Capture the cell that displays the provided text and extract its (x, y) central coordinate. 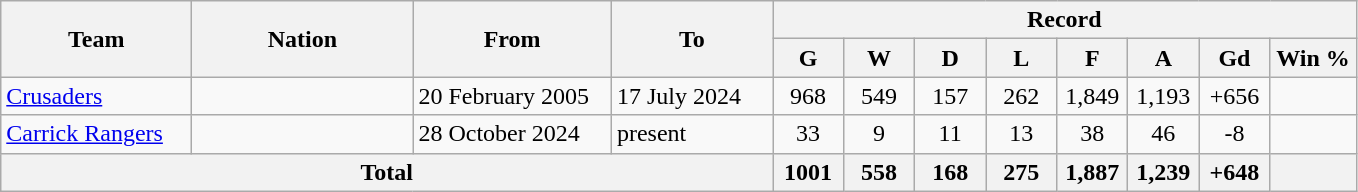
1,849 (1092, 96)
1,887 (1092, 172)
F (1092, 58)
46 (1164, 134)
38 (1092, 134)
168 (950, 172)
275 (1022, 172)
1001 (808, 172)
262 (1022, 96)
Total (387, 172)
+656 (1234, 96)
A (1164, 58)
33 (808, 134)
Crusaders (96, 96)
Gd (1234, 58)
17 July 2024 (692, 96)
20 February 2005 (512, 96)
Win % (1313, 58)
W (880, 58)
13 (1022, 134)
549 (880, 96)
11 (950, 134)
9 (880, 134)
1,239 (1164, 172)
Record (1064, 20)
D (950, 58)
L (1022, 58)
present (692, 134)
968 (808, 96)
To (692, 39)
157 (950, 96)
+648 (1234, 172)
1,193 (1164, 96)
558 (880, 172)
-8 (1234, 134)
From (512, 39)
Nation (302, 39)
28 October 2024 (512, 134)
Team (96, 39)
Carrick Rangers (96, 134)
G (808, 58)
